Identify which cell holds the provided text, then report its [X, Y] central coordinate. 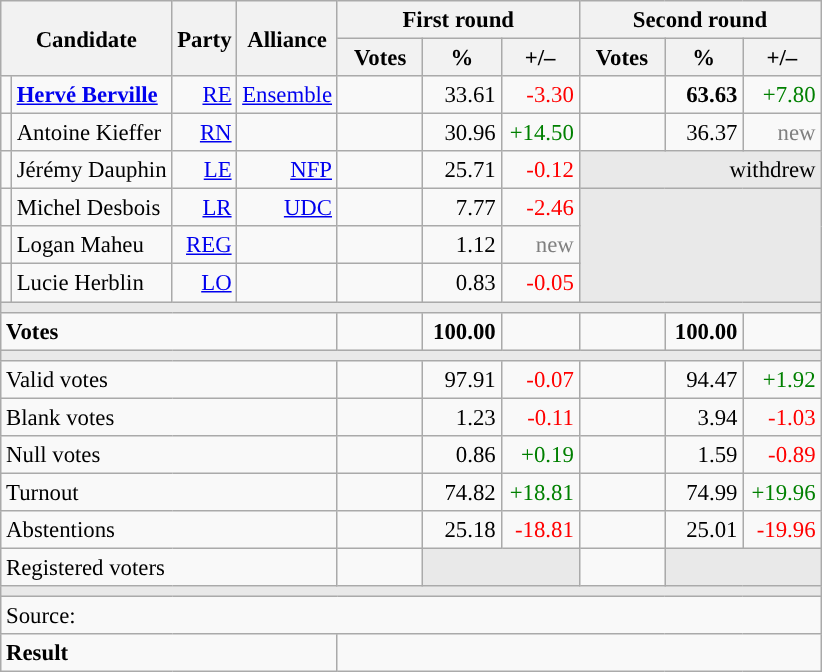
Result [170, 653]
1.23 [462, 417]
First round [458, 20]
3.94 [704, 417]
1.12 [462, 245]
-0.89 [782, 455]
Source: [411, 616]
-2.46 [540, 208]
-0.07 [540, 379]
94.47 [704, 379]
UDC [287, 208]
Alliance [287, 38]
-3.30 [540, 95]
Logan Maheu [92, 245]
LR [204, 208]
Ensemble [287, 95]
withdrew [700, 170]
RN [204, 133]
63.63 [704, 95]
25.71 [462, 170]
Antoine Kieffer [92, 133]
Lucie Herblin [92, 283]
Second round [700, 20]
+14.50 [540, 133]
-0.05 [540, 283]
+0.19 [540, 455]
RE [204, 95]
74.82 [462, 492]
25.18 [462, 530]
-18.81 [540, 530]
97.91 [462, 379]
Jérémy Dauphin [92, 170]
Candidate [86, 38]
REG [204, 245]
33.61 [462, 95]
Party [204, 38]
Hervé Berville [92, 95]
-1.03 [782, 417]
Null votes [170, 455]
25.01 [704, 530]
7.77 [462, 208]
Michel Desbois [92, 208]
Registered voters [170, 567]
Blank votes [170, 417]
-19.96 [782, 530]
Valid votes [170, 379]
+19.96 [782, 492]
-0.11 [540, 417]
+18.81 [540, 492]
Abstentions [170, 530]
30.96 [462, 133]
+1.92 [782, 379]
Turnout [170, 492]
1.59 [704, 455]
NFP [287, 170]
36.37 [704, 133]
0.83 [462, 283]
0.86 [462, 455]
LO [204, 283]
LE [204, 170]
74.99 [704, 492]
+7.80 [782, 95]
-0.12 [540, 170]
